From the cell containing the given text, extract its center point as (X, Y) coordinate. 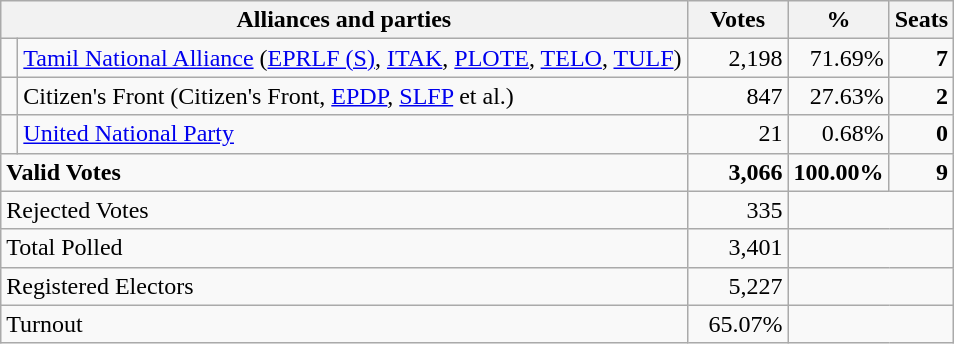
27.63% (838, 96)
% (838, 20)
3,066 (738, 172)
Votes (738, 20)
7 (921, 58)
847 (738, 96)
Total Polled (344, 248)
Seats (921, 20)
9 (921, 172)
0.68% (838, 134)
United National Party (352, 134)
Citizen's Front (Citizen's Front, EPDP, SLFP et al.) (352, 96)
3,401 (738, 248)
Rejected Votes (344, 210)
Turnout (344, 324)
2,198 (738, 58)
Tamil National Alliance (EPRLF (S), ITAK, PLOTE, TELO, TULF) (352, 58)
65.07% (738, 324)
100.00% (838, 172)
335 (738, 210)
0 (921, 134)
Alliances and parties (344, 20)
Registered Electors (344, 286)
71.69% (838, 58)
5,227 (738, 286)
21 (738, 134)
Valid Votes (344, 172)
2 (921, 96)
